Return [x, y] of the center of cell containing provided text 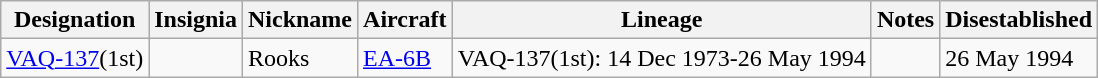
Nickname [300, 20]
EA-6B [406, 58]
26 May 1994 [1019, 58]
VAQ-137(1st): 14 Dec 1973-26 May 1994 [662, 58]
Notes [905, 20]
Designation [75, 20]
Aircraft [406, 20]
VAQ-137(1st) [75, 58]
Insignia [196, 20]
Rooks [300, 58]
Lineage [662, 20]
Disestablished [1019, 20]
